Search for the cell housing the specified text and yield its [X, Y] center coordinate. 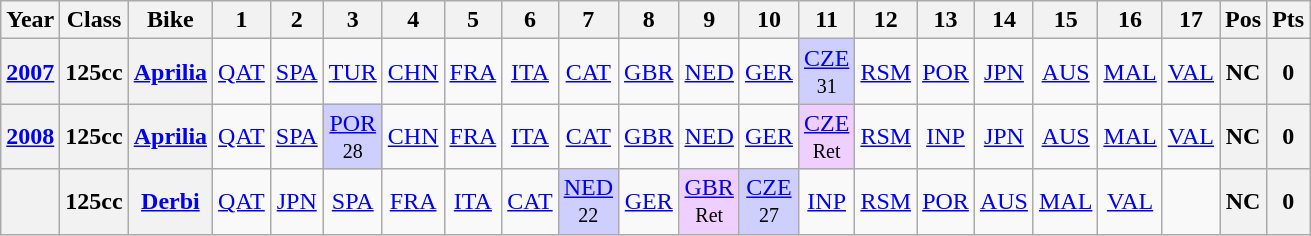
Pos [1244, 20]
NED22 [588, 202]
13 [946, 20]
14 [1004, 20]
5 [473, 20]
2007 [30, 72]
15 [1065, 20]
2 [296, 20]
POR28 [352, 136]
17 [1190, 20]
9 [709, 20]
7 [588, 20]
GBRRet [709, 202]
11 [826, 20]
CZE27 [768, 202]
2008 [30, 136]
CZERet [826, 136]
Class [94, 20]
Year [30, 20]
10 [768, 20]
CZE31 [826, 72]
Derbi [170, 202]
8 [649, 20]
Pts [1288, 20]
6 [530, 20]
16 [1130, 20]
3 [352, 20]
Bike [170, 20]
4 [413, 20]
TUR [352, 72]
12 [886, 20]
1 [242, 20]
